From the cell containing the given text, extract its center point as [X, Y] coordinate. 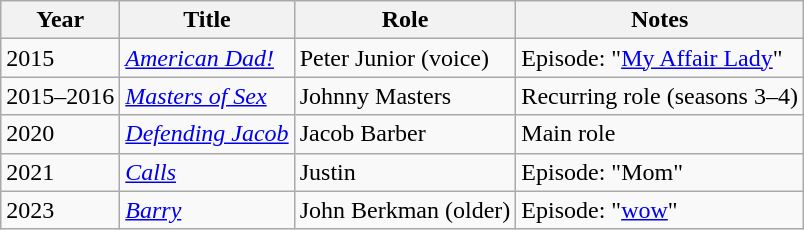
John Berkman (older) [405, 210]
Masters of Sex [207, 96]
2021 [60, 172]
Jacob Barber [405, 134]
Barry [207, 210]
Recurring role (seasons 3–4) [660, 96]
Episode: "Mom" [660, 172]
Main role [660, 134]
Justin [405, 172]
Defending Jacob [207, 134]
Title [207, 20]
2020 [60, 134]
2023 [60, 210]
2015–2016 [60, 96]
Role [405, 20]
Notes [660, 20]
Year [60, 20]
Episode: "My Affair Lady" [660, 58]
Episode: "wow" [660, 210]
American Dad! [207, 58]
2015 [60, 58]
Peter Junior (voice) [405, 58]
Calls [207, 172]
Johnny Masters [405, 96]
